Scan for the cell matching the given text and deliver its [x, y] coordinate at center. 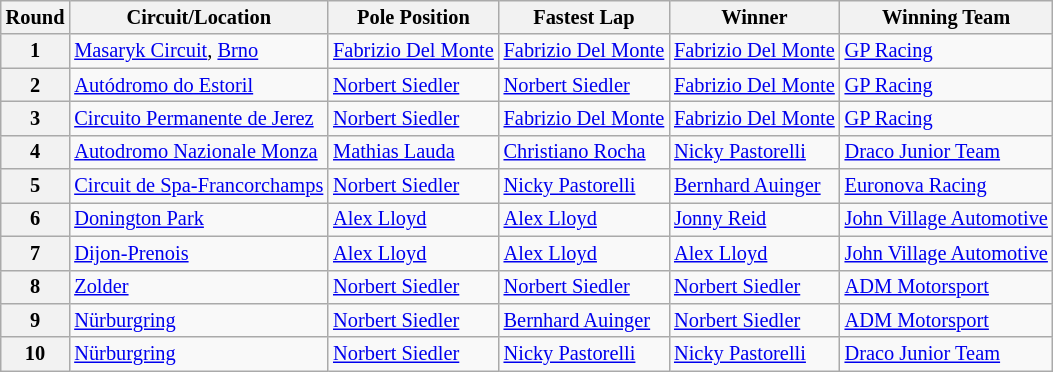
9 [36, 320]
Winning Team [946, 17]
Fastest Lap [584, 17]
Winner [754, 17]
Circuit de Spa-Francorchamps [198, 186]
Circuit/Location [198, 17]
1 [36, 51]
3 [36, 118]
Round [36, 17]
10 [36, 354]
Pole Position [413, 17]
2 [36, 85]
Christiano Rocha [584, 152]
Masaryk Circuit, Brno [198, 51]
8 [36, 287]
Autódromo do Estoril [198, 85]
Dijon-Prenois [198, 253]
4 [36, 152]
7 [36, 253]
Euronova Racing [946, 186]
Donington Park [198, 219]
5 [36, 186]
Jonny Reid [754, 219]
Autodromo Nazionale Monza [198, 152]
Circuito Permanente de Jerez [198, 118]
6 [36, 219]
Mathias Lauda [413, 152]
Zolder [198, 287]
